Locate the cell with the specified text and output its [X, Y] center coordinate. 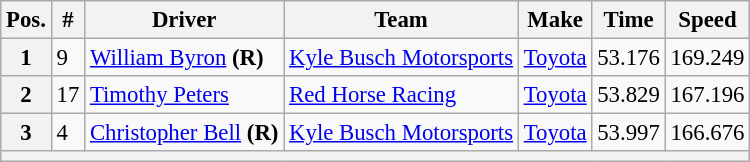
Timothy Peters [184, 95]
9 [68, 58]
Christopher Bell (R) [184, 133]
169.249 [708, 58]
53.997 [628, 133]
2 [26, 95]
William Byron (R) [184, 58]
Driver [184, 20]
3 [26, 133]
# [68, 20]
4 [68, 133]
Red Horse Racing [402, 95]
166.676 [708, 133]
Speed [708, 20]
1 [26, 58]
167.196 [708, 95]
53.176 [628, 58]
17 [68, 95]
Team [402, 20]
Make [555, 20]
53.829 [628, 95]
Pos. [26, 20]
Time [628, 20]
